Identify which cell holds the provided text, then report its [x, y] central coordinate. 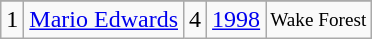
Mario Edwards [104, 20]
4 [196, 20]
1998 [236, 20]
Wake Forest [318, 20]
1 [12, 20]
